Scan for the cell matching the given text and deliver its [X, Y] coordinate at center. 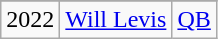
Will Levis [116, 20]
2022 [30, 20]
QB [194, 20]
